Pinpoint the cell where the given text exists, returning its (x, y) midpoint coordinate. 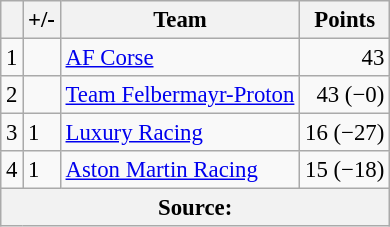
Source: (196, 208)
43 (345, 58)
3 (12, 133)
AF Corse (180, 58)
43 (−0) (345, 95)
Aston Martin Racing (180, 170)
Team (180, 20)
16 (−27) (345, 133)
4 (12, 170)
Points (345, 20)
Team Felbermayr-Proton (180, 95)
Luxury Racing (180, 133)
2 (12, 95)
15 (−18) (345, 170)
+/- (42, 20)
